Identify which cell holds the provided text, then report its (X, Y) central coordinate. 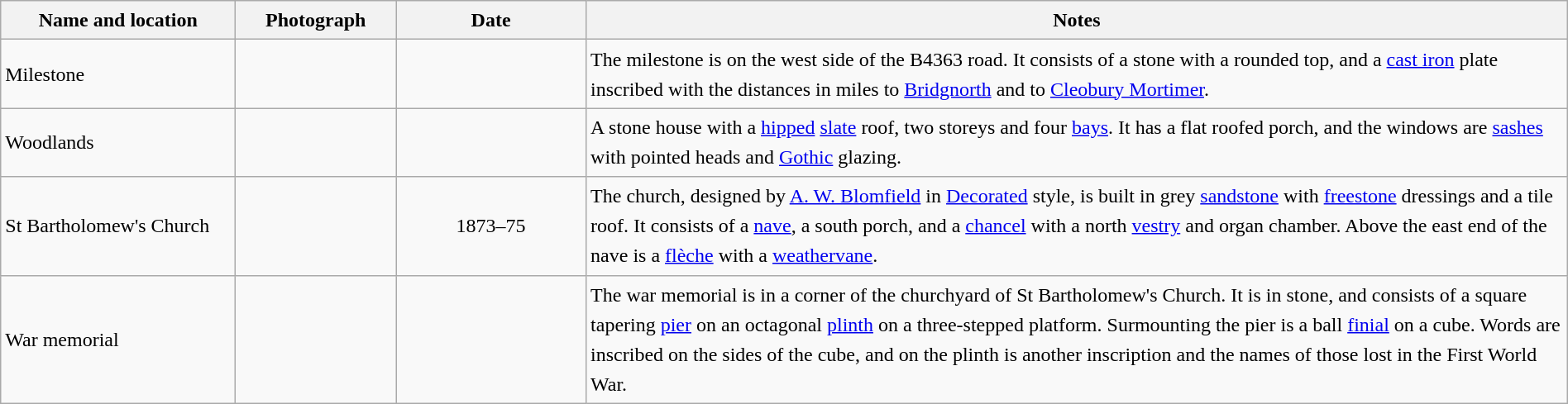
War memorial (118, 339)
Name and location (118, 20)
Notes (1077, 20)
Date (491, 20)
St Bartholomew's Church (118, 226)
Photograph (316, 20)
Woodlands (118, 142)
1873–75 (491, 226)
Milestone (118, 74)
